Pinpoint the cell where the given text exists, returning its (x, y) midpoint coordinate. 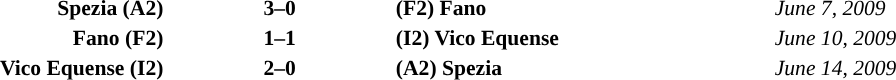
1–1 (279, 38)
(I2) Vico Equense (582, 38)
